Determine the (x, y) coordinate at the center of the cell enclosing the given text.  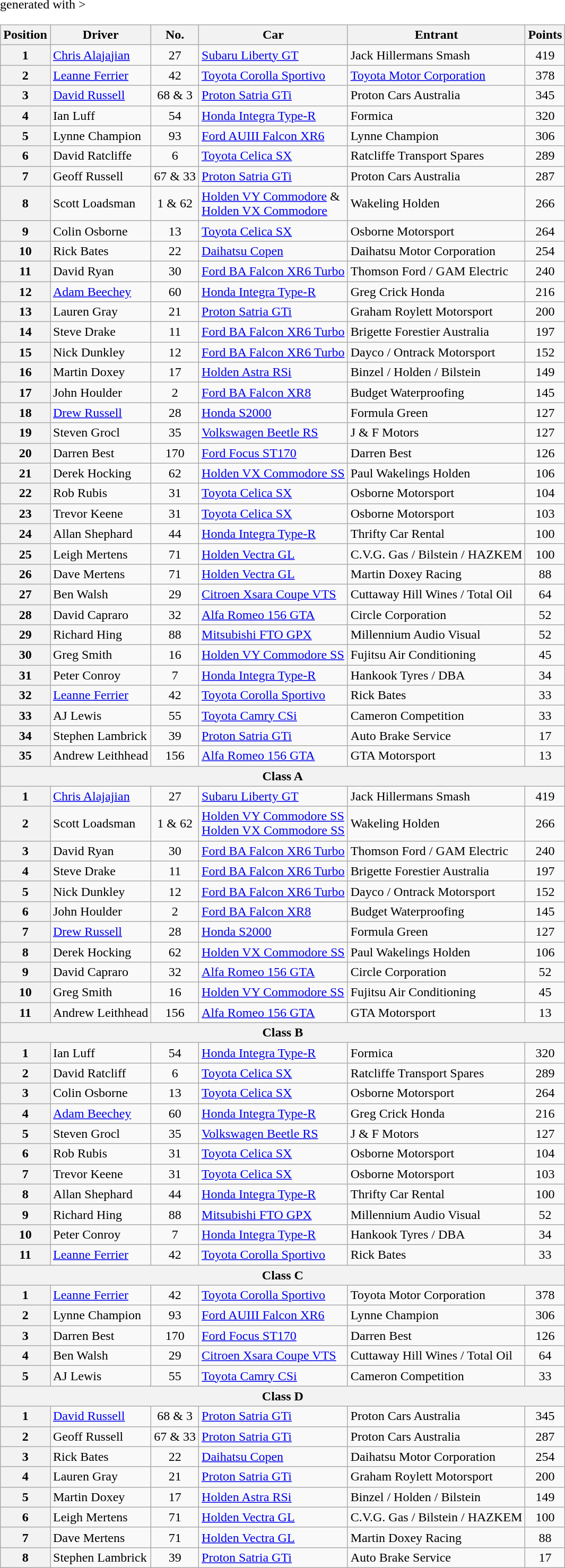
Position (25, 35)
19 (25, 433)
Car (274, 35)
24 (25, 534)
Holden VY Commodore & Holden VX Commodore (274, 204)
20 (25, 453)
David Ratcliffe (100, 156)
15 (25, 352)
14 (25, 332)
Class B (283, 1033)
Holden VY Commodore SS Holden VX Commodore SS (274, 823)
25 (25, 554)
Class C (283, 1275)
18 (25, 413)
Driver (100, 35)
David Ratcliff (100, 1073)
Points (545, 35)
Class A (283, 776)
Entrant (436, 35)
26 (25, 574)
No. (175, 35)
23 (25, 513)
Class D (283, 1396)
